From the cell containing the given text, extract its center point as (x, y) coordinate. 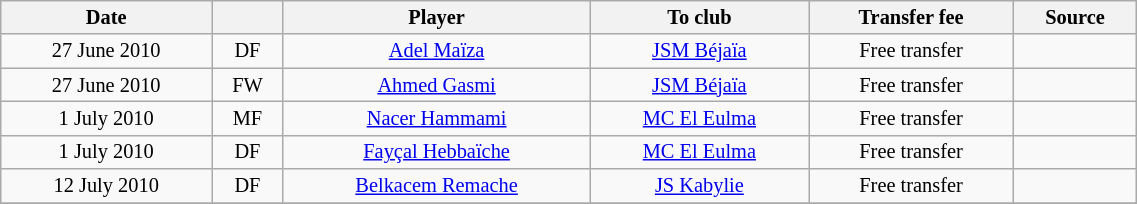
Transfer fee (911, 17)
Date (106, 17)
MF (248, 118)
Adel Maïza (436, 51)
JS Kabylie (700, 186)
Nacer Hammami (436, 118)
Belkacem Remache (436, 186)
Ahmed Gasmi (436, 85)
12 July 2010 (106, 186)
FW (248, 85)
Source (1075, 17)
Fayçal Hebbaïche (436, 152)
Player (436, 17)
To club (700, 17)
